Determine the [x, y] coordinate at the center of the cell enclosing the given text.  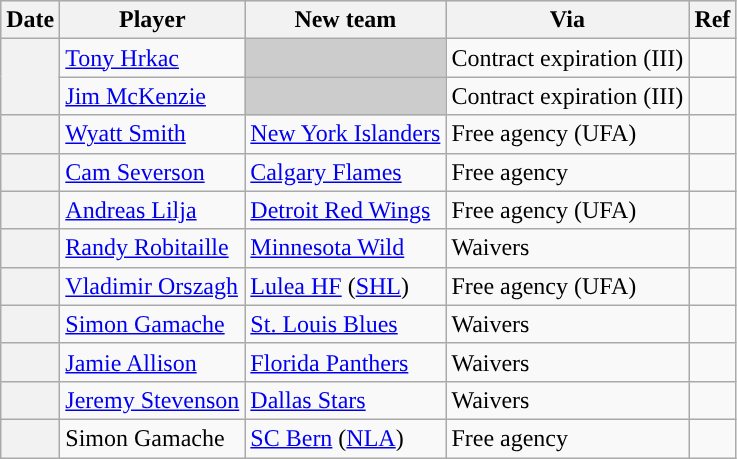
Jim McKenzie [152, 96]
Florida Panthers [346, 362]
New York Islanders [346, 134]
Minnesota Wild [346, 248]
Tony Hrkac [152, 58]
Wyatt Smith [152, 134]
Player [152, 20]
Randy Robitaille [152, 248]
Jeremy Stevenson [152, 400]
Via [568, 20]
Ref [712, 20]
Lulea HF (SHL) [346, 286]
Dallas Stars [346, 400]
Cam Severson [152, 172]
Andreas Lilja [152, 210]
Detroit Red Wings [346, 210]
Jamie Allison [152, 362]
SC Bern (NLA) [346, 438]
St. Louis Blues [346, 324]
Vladimir Orszagh [152, 286]
Date [30, 20]
Calgary Flames [346, 172]
New team [346, 20]
